Determine the (x, y) coordinate at the center of the cell enclosing the given text.  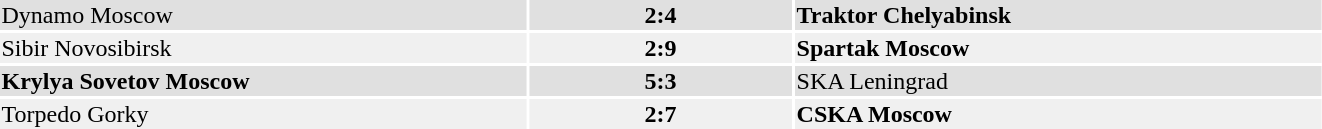
Torpedo Gorky (263, 114)
Dynamo Moscow (263, 15)
2:9 (660, 48)
CSKA Moscow (1058, 114)
5:3 (660, 81)
Spartak Moscow (1058, 48)
2:4 (660, 15)
Sibir Novosibirsk (263, 48)
SKA Leningrad (1058, 81)
Krylya Sovetov Moscow (263, 81)
Traktor Chelyabinsk (1058, 15)
2:7 (660, 114)
